Pinpoint the cell where the given text exists, returning its (x, y) midpoint coordinate. 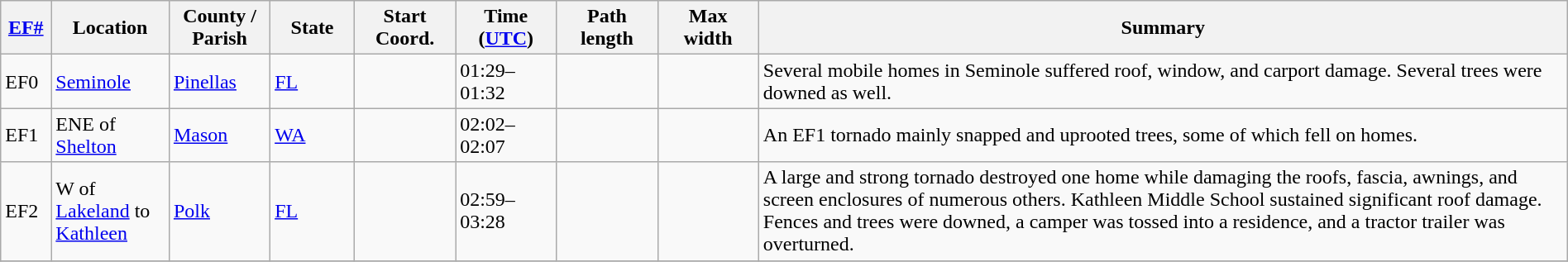
EF# (26, 28)
01:29–01:32 (506, 81)
W of Lakeland to Kathleen (111, 212)
Path length (607, 28)
EF2 (26, 212)
Time (UTC) (506, 28)
Seminole (111, 81)
Summary (1163, 28)
An EF1 tornado mainly snapped and uprooted trees, some of which fell on homes. (1163, 136)
County / Parish (219, 28)
Pinellas (219, 81)
Max width (708, 28)
02:02–02:07 (506, 136)
02:59–03:28 (506, 212)
WA (313, 136)
Location (111, 28)
Polk (219, 212)
Mason (219, 136)
EF1 (26, 136)
State (313, 28)
Start Coord. (404, 28)
ENE of Shelton (111, 136)
EF0 (26, 81)
Several mobile homes in Seminole suffered roof, window, and carport damage. Several trees were downed as well. (1163, 81)
